Locate the cell with the specified text and output its (x, y) center coordinate. 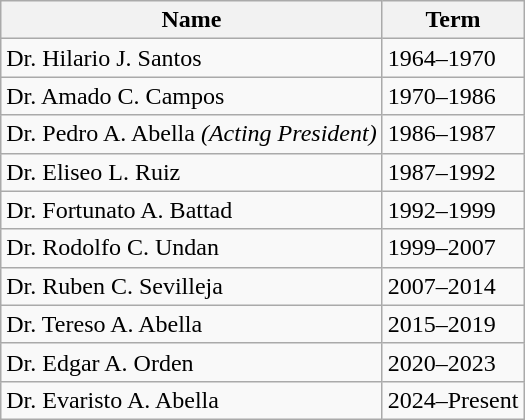
2015–2019 (453, 324)
1986–1987 (453, 134)
Dr. Tereso A. Abella (192, 324)
Name (192, 20)
Dr. Amado C. Campos (192, 96)
Dr. Pedro A. Abella (Acting President) (192, 134)
Term (453, 20)
2020–2023 (453, 362)
Dr. Fortunato A. Battad (192, 210)
2024–Present (453, 400)
Dr. Edgar A. Orden (192, 362)
2007–2014 (453, 286)
Dr. Eliseo L. Ruiz (192, 172)
1964–1970 (453, 58)
Dr. Rodolfo C. Undan (192, 248)
1970–1986 (453, 96)
1992–1999 (453, 210)
1999–2007 (453, 248)
1987–1992 (453, 172)
Dr. Evaristo A. Abella (192, 400)
Dr. Hilario J. Santos (192, 58)
Dr. Ruben C. Sevilleja (192, 286)
